Find where the given text appears and provide that cell's center as [x, y] coordinate. 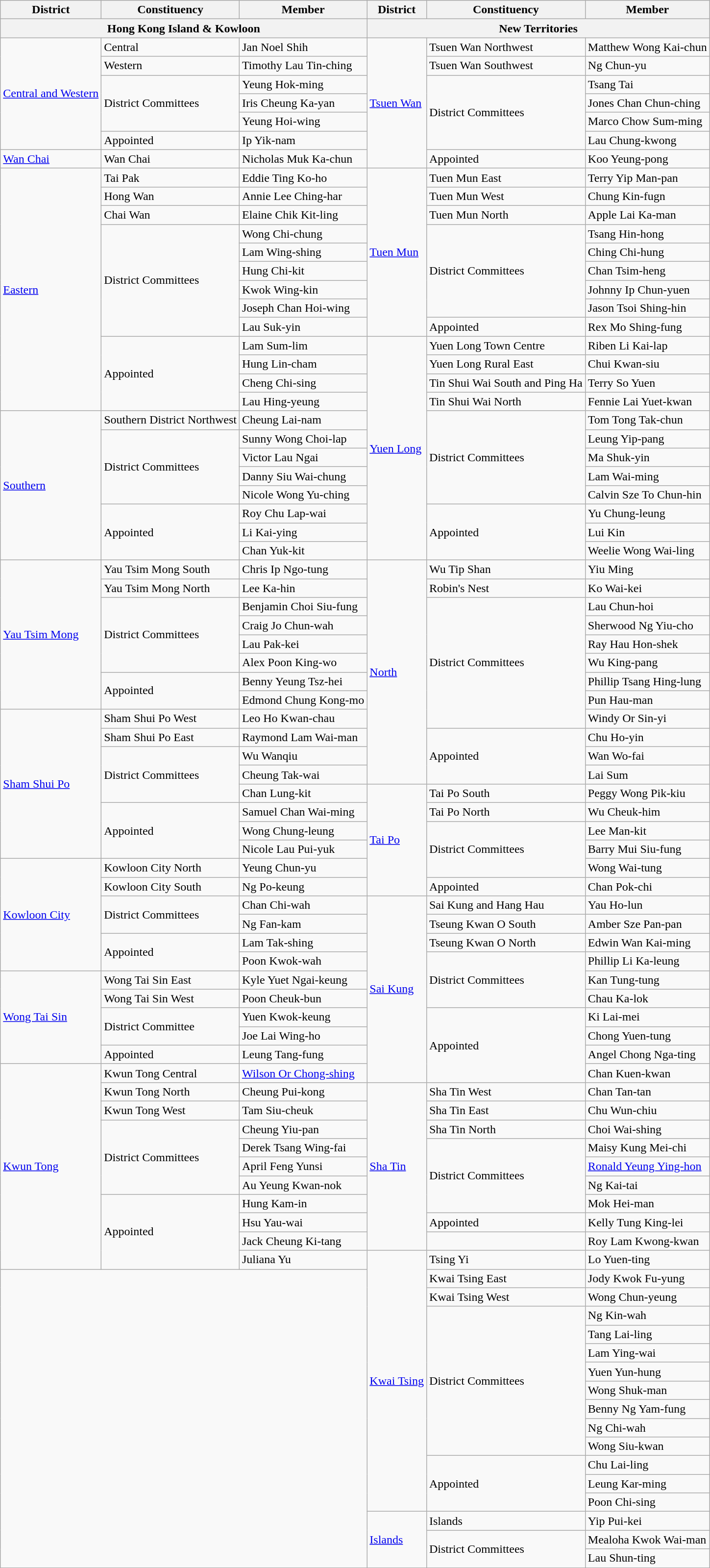
Ng Po-keung [303, 887]
Chung Kin-fugn [647, 196]
Yuen Long Rural East [506, 364]
Kwun Tong West [171, 1110]
Chan Tan-tan [647, 1092]
Maisy Kung Mei-chi [647, 1148]
Sai Kung and Hang Hau [506, 905]
Rex Mo Shing-fung [647, 327]
Calvin Sze To Chun-hin [647, 495]
Wong Shuk-man [647, 1390]
Edwin Wan Kai-ming [647, 943]
Benny Ng Yam-fung [647, 1409]
Benjamin Choi Siu-fung [303, 607]
Jack Cheung Ki-tang [303, 1241]
Kwai Tsing West [506, 1297]
Cheng Chi-sing [303, 383]
Tsuen Wan Southwest [506, 66]
Chu Wun-chiu [647, 1110]
Fennie Lai Yuet-kwan [647, 401]
Jones Chan Chun-ching [647, 103]
Eddie Ting Ko-ho [303, 177]
Kan Tung-tung [647, 980]
Tsuen Wan [397, 103]
Lui Kin [647, 532]
Lo Yuen-ting [647, 1260]
Lau Suk-yin [303, 327]
Iris Cheung Ka-yan [303, 103]
Yu Chung-leung [647, 513]
Kwun Tong North [171, 1092]
Jason Tsoi Shing-hin [647, 308]
Chan Tsim-heng [647, 271]
Tin Shui Wai South and Ping Ha [506, 383]
Ma Shuk-yin [647, 457]
Li Kai-ying [303, 532]
Poon Chi-sing [647, 1502]
Kwai Tsing [397, 1381]
Joseph Chan Hoi-wing [303, 308]
Sham Shui Po West [171, 719]
Cheung Pui-kong [303, 1092]
Chu Lai-ling [647, 1465]
Windy Or Sin-yi [647, 719]
Wu Tip Shan [506, 570]
Tang Lai-ling [647, 1334]
Victor Lau Ngai [303, 457]
Chris Ip Ngo-tung [303, 570]
Lee Ka-hin [303, 588]
Tai Po South [506, 793]
Derek Tsang Wing-fai [303, 1148]
Kwun Tong Central [171, 1073]
Mealoha Kwok Wai-man [647, 1540]
Sham Shui Po East [171, 737]
Chan Pok-chi [647, 887]
Marco Chow Sum-ming [647, 122]
Yuen Kwok-keung [303, 1017]
Craig Jo Chun-wah [303, 625]
Hung Chi-kit [303, 271]
Yuen Long Town Centre [506, 346]
Ng Kai-tai [647, 1185]
Wong Siu-kwan [647, 1446]
Samuel Chan Wai-ming [303, 812]
Chui Kwan-siu [647, 364]
Yeung Chun-yu [303, 868]
Lam Wai-ming [647, 476]
Lam Sum-lim [303, 346]
Lau Chung-kwong [647, 140]
Sai Kung [397, 989]
Hsu Yau-wai [303, 1222]
Tsuen Wan Northwest [506, 47]
Wong Chung-leung [303, 831]
Yiu Ming [647, 570]
Jan Noel Shih [303, 47]
New Territories [538, 28]
Yau Tsim Mong North [171, 588]
Ray Hau Hon-shek [647, 644]
Kwok Wing-kin [303, 290]
Amber Sze Pan-pan [647, 924]
Tin Shui Wai North [506, 401]
Ng Chi-wah [647, 1428]
Yeung Hoi-wing [303, 122]
Wan Wo-fai [647, 756]
Lam Wing-shing [303, 252]
Nicole Lau Pui-yuk [303, 849]
Tai Pak [171, 177]
Cheung Yiu-pan [303, 1129]
Wong Wai-tung [647, 868]
Yuen Long [397, 448]
Matthew Wong Kai-chun [647, 47]
Ng Fan-kam [303, 924]
Chan Yuk-kit [303, 551]
Kowloon City South [171, 887]
Wu King-pang [647, 663]
Lam Ying-wai [647, 1353]
Timothy Lau Tin-ching [303, 66]
Hung Lin-cham [303, 364]
Kowloon City North [171, 868]
Au Yeung Kwan-nok [303, 1185]
Tuen Mun North [506, 215]
Cheung Lai-nam [303, 420]
Terry Yip Man-pan [647, 177]
Lee Man-kit [647, 831]
Tseung Kwan O South [506, 924]
Terry So Yuen [647, 383]
Sha Tin [397, 1167]
Yuen Yun-hung [647, 1371]
Edmond Chung Kong-mo [303, 700]
Sha Tin West [506, 1092]
Joe Lai Wing-ho [303, 1036]
Sha Tin East [506, 1110]
Wu Wanqiu [303, 756]
Tuen Mun West [506, 196]
Lai Sum [647, 774]
Tsang Hin-hong [647, 234]
Wong Tai Sin West [171, 998]
Tuen Mun East [506, 177]
Ching Chi-hung [647, 252]
Lam Tak-shing [303, 943]
Wong Chi-chung [303, 234]
Kyle Yuet Ngai-keung [303, 980]
Alex Poon King-wo [303, 663]
Johnny Ip Chun-yuen [647, 290]
Tsang Tai [647, 84]
Roy Lam Kwong-kwan [647, 1241]
Ng Kin-wah [647, 1316]
Southern District Northwest [171, 420]
Koo Yeung-pong [647, 159]
Leung Yip-pang [647, 439]
Cheung Tak-wai [303, 774]
Roy Chu Lap-wai [303, 513]
Robin's Nest [506, 588]
Hong Wan [171, 196]
Weelie Wong Wai-ling [647, 551]
Sham Shui Po [51, 784]
Lau Chun-hoi [647, 607]
April Feng Yunsi [303, 1167]
Sha Tin North [506, 1129]
Tsing Yi [506, 1260]
Chau Ka-lok [647, 998]
Leung Tang-fung [303, 1054]
Poon Kwok-wah [303, 961]
Chong Yuen-tung [647, 1036]
Hung Kam-in [303, 1204]
Wong Chun-yeung [647, 1297]
Tom Tong Tak-chun [647, 420]
Chan Kuen-kwan [647, 1073]
North [397, 672]
Yeung Hok-ming [303, 84]
Yau Ho-lun [647, 905]
Chu Ho-yin [647, 737]
Eastern [51, 289]
Wong Tai Sin East [171, 980]
Kwai Tsing East [506, 1278]
Raymond Lam Wai-man [303, 737]
Yip Pui-kei [647, 1521]
Tai Po [397, 840]
Tuen Mun [397, 252]
Lau Shun-ting [647, 1558]
Danny Siu Wai-chung [303, 476]
Leo Ho Kwan-chau [303, 719]
Ronald Yeung Ying-hon [647, 1167]
Tai Po North [506, 812]
Pun Hau-man [647, 700]
Tseung Kwan O North [506, 943]
Annie Lee Ching-har [303, 196]
Wu Cheuk-him [647, 812]
Mok Hei-man [647, 1204]
Central [171, 47]
Southern [51, 485]
Benny Yeung Tsz-hei [303, 681]
Kwun Tong [51, 1167]
Ip Yik-nam [303, 140]
Sunny Wong Choi-lap [303, 439]
Angel Chong Nga-ting [647, 1054]
Apple Lai Ka-man [647, 215]
Western [171, 66]
District Committee [171, 1026]
Tam Siu-cheuk [303, 1110]
Ng Chun-yu [647, 66]
Poon Cheuk-bun [303, 998]
Yau Tsim Mong [51, 635]
Sherwood Ng Yiu-cho [647, 625]
Barry Mui Siu-fung [647, 849]
Phillip Li Ka-leung [647, 961]
Phillip Tsang Hing-lung [647, 681]
Nicholas Muk Ka-chun [303, 159]
Kelly Tung King-lei [647, 1222]
Juliana Yu [303, 1260]
Chan Lung-kit [303, 793]
Lau Pak-kei [303, 644]
Central and Western [51, 94]
Wilson Or Chong-shing [303, 1073]
Hong Kong Island & Kowloon [184, 28]
Lau Hing-yeung [303, 401]
Chan Chi-wah [303, 905]
Nicole Wong Yu-ching [303, 495]
Riben Li Kai-lap [647, 346]
Wong Tai Sin [51, 1017]
Chai Wan [171, 215]
Peggy Wong Pik-kiu [647, 793]
Elaine Chik Kit-ling [303, 215]
Ki Lai-mei [647, 1017]
Ko Wai-kei [647, 588]
Choi Wai-shing [647, 1129]
Jody Kwok Fu-yung [647, 1278]
Yau Tsim Mong South [171, 570]
Leung Kar-ming [647, 1484]
Kowloon City [51, 915]
